Output the (X, Y) coordinate of the center of the cell containing the given text.  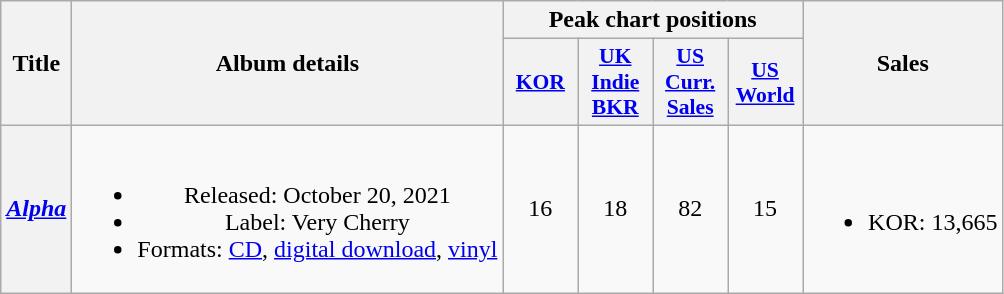
82 (690, 208)
Alpha (36, 208)
KOR: 13,665 (903, 208)
Sales (903, 64)
UKIndieBKR (616, 82)
16 (540, 208)
Album details (288, 64)
KOR (540, 82)
USCurr.Sales (690, 82)
Peak chart positions (653, 20)
18 (616, 208)
USWorld (766, 82)
Title (36, 64)
15 (766, 208)
Released: October 20, 2021Label: Very CherryFormats: CD, digital download, vinyl (288, 208)
